Capture the cell that displays the provided text and extract its (X, Y) central coordinate. 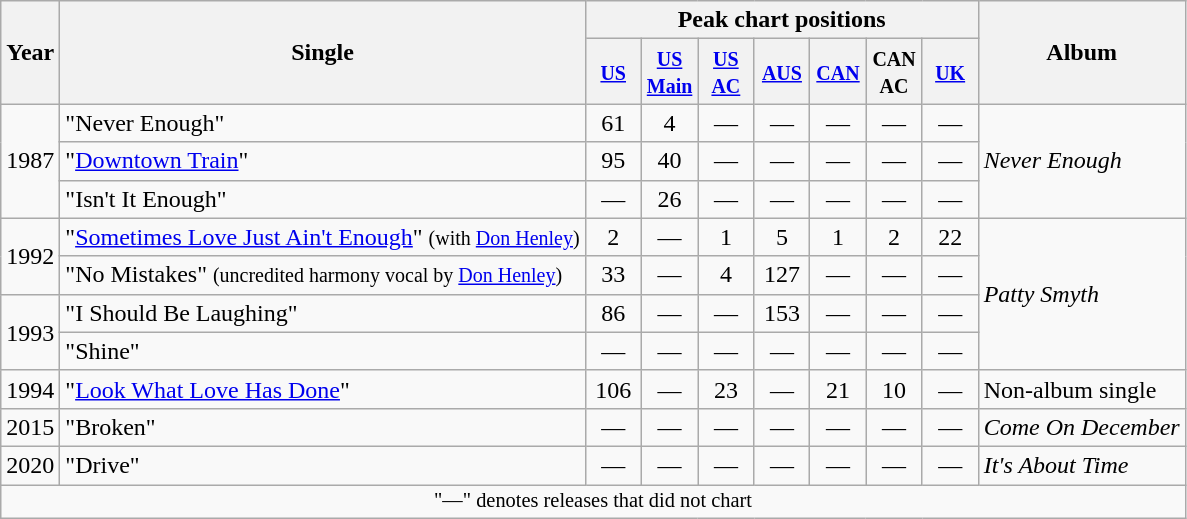
26 (670, 199)
CAN AC (894, 72)
127 (782, 275)
Album (1082, 52)
"Sometimes Love Just Ain't Enough" (with Don Henley) (322, 237)
It's About Time (1082, 465)
10 (894, 389)
Come On December (1082, 427)
40 (670, 161)
"Isn't It Enough" (322, 199)
1987 (30, 161)
AUS (782, 72)
23 (726, 389)
Patty Smyth (1082, 294)
95 (613, 161)
1994 (30, 389)
22 (950, 237)
"Downtown Train" (322, 161)
86 (613, 313)
"Drive" (322, 465)
"No Mistakes" (uncredited harmony vocal by Don Henley) (322, 275)
US AC (726, 72)
Year (30, 52)
CAN (838, 72)
"—" denotes releases that did not chart (593, 501)
"Shine" (322, 351)
153 (782, 313)
106 (613, 389)
21 (838, 389)
Single (322, 52)
US Main (670, 72)
Non-album single (1082, 389)
"Look What Love Has Done" (322, 389)
1993 (30, 332)
Never Enough (1082, 161)
UK (950, 72)
"I Should Be Laughing" (322, 313)
1992 (30, 256)
Peak chart positions (782, 20)
2015 (30, 427)
5 (782, 237)
2020 (30, 465)
"Broken" (322, 427)
"Never Enough" (322, 123)
US (613, 72)
61 (613, 123)
33 (613, 275)
